Extract the [X, Y] coordinate from the center of the cell holding the provided text.  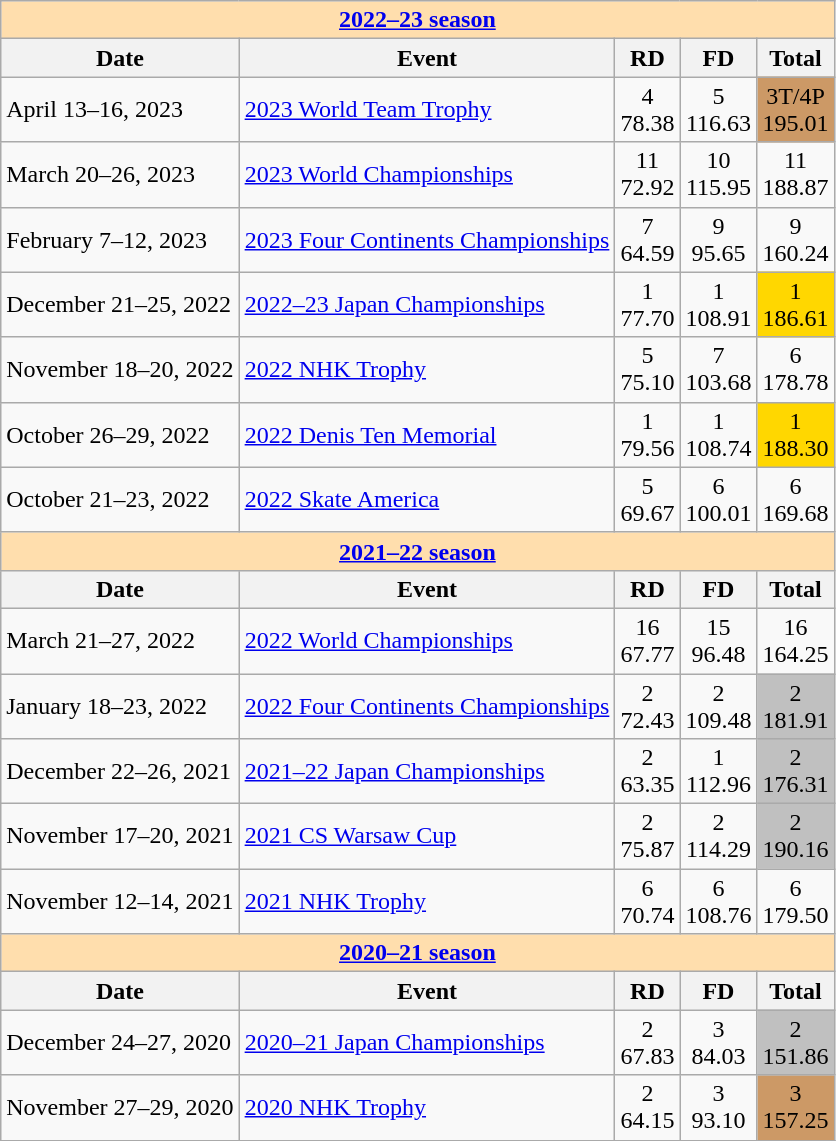
1 77.70 [648, 304]
2022 NHK Trophy [427, 370]
10 115.95 [718, 174]
November 17–20, 2021 [120, 836]
9 95.65 [718, 240]
2 63.35 [648, 772]
2022 Denis Ten Memorial [427, 434]
16 67.77 [648, 640]
2020–21 season [418, 953]
October 26–29, 2022 [120, 434]
5 116.63 [718, 110]
2 72.43 [648, 706]
16 164.25 [796, 640]
2 64.15 [648, 1108]
1108.74 [718, 434]
4 78.38 [648, 110]
2 181.91 [796, 706]
6 70.74 [648, 902]
2021–22 season [418, 551]
3 84.03 [718, 1042]
5 69.67 [648, 500]
December 24–27, 2020 [120, 1042]
2022 World Championships [427, 640]
2021 CS Warsaw Cup [427, 836]
11 72.92 [648, 174]
11 188.87 [796, 174]
2 67.83 [648, 1042]
January 18–23, 2022 [120, 706]
5 75.10 [648, 370]
7 64.59 [648, 240]
2 176.31 [796, 772]
1 112.96 [718, 772]
2020 NHK Trophy [427, 1108]
6 100.01 [718, 500]
2022 Four Continents Championships [427, 706]
November 27–29, 2020 [120, 1108]
2021 NHK Trophy [427, 902]
1188.30 [796, 434]
December 22–26, 2021 [120, 772]
179.56 [648, 434]
2023 Four Continents Championships [427, 240]
2022 Skate America [427, 500]
February 7–12, 2023 [120, 240]
15 96.48 [718, 640]
March 20–26, 2023 [120, 174]
2 151.86 [796, 1042]
3 93.10 [718, 1108]
October 21–23, 2022 [120, 500]
2022–23 Japan Championships [427, 304]
2022–23 season [418, 20]
3 157.25 [796, 1108]
2021–22 Japan Championships [427, 772]
6 108.76 [718, 902]
November 12–14, 2021 [120, 902]
November 18–20, 2022 [120, 370]
6 169.68 [796, 500]
9 160.24 [796, 240]
March 21–27, 2022 [120, 640]
1 108.91 [718, 304]
2 109.48 [718, 706]
6 179.50 [796, 902]
6 178.78 [796, 370]
2 75.87 [648, 836]
December 21–25, 2022 [120, 304]
2023 World Championships [427, 174]
2023 World Team Trophy [427, 110]
2020–21 Japan Championships [427, 1042]
2 114.29 [718, 836]
1 186.61 [796, 304]
3T/4P 195.01 [796, 110]
7 103.68 [718, 370]
2 190.16 [796, 836]
April 13–16, 2023 [120, 110]
